Pinpoint the cell where the given text exists, returning its [x, y] midpoint coordinate. 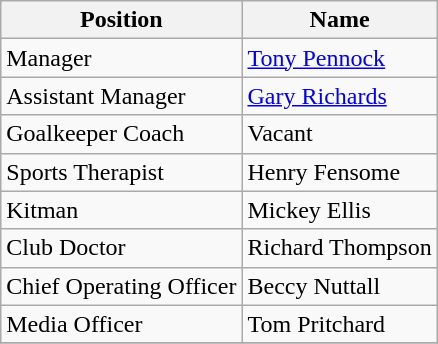
Position [122, 20]
Kitman [122, 210]
Gary Richards [340, 96]
Mickey Ellis [340, 210]
Chief Operating Officer [122, 286]
Henry Fensome [340, 172]
Goalkeeper Coach [122, 134]
Club Doctor [122, 248]
Beccy Nuttall [340, 286]
Name [340, 20]
Media Officer [122, 324]
Tony Pennock [340, 58]
Assistant Manager [122, 96]
Manager [122, 58]
Vacant [340, 134]
Richard Thompson [340, 248]
Sports Therapist [122, 172]
Tom Pritchard [340, 324]
